Provide the [X, Y] coordinate of the cell's center where the given text is located.  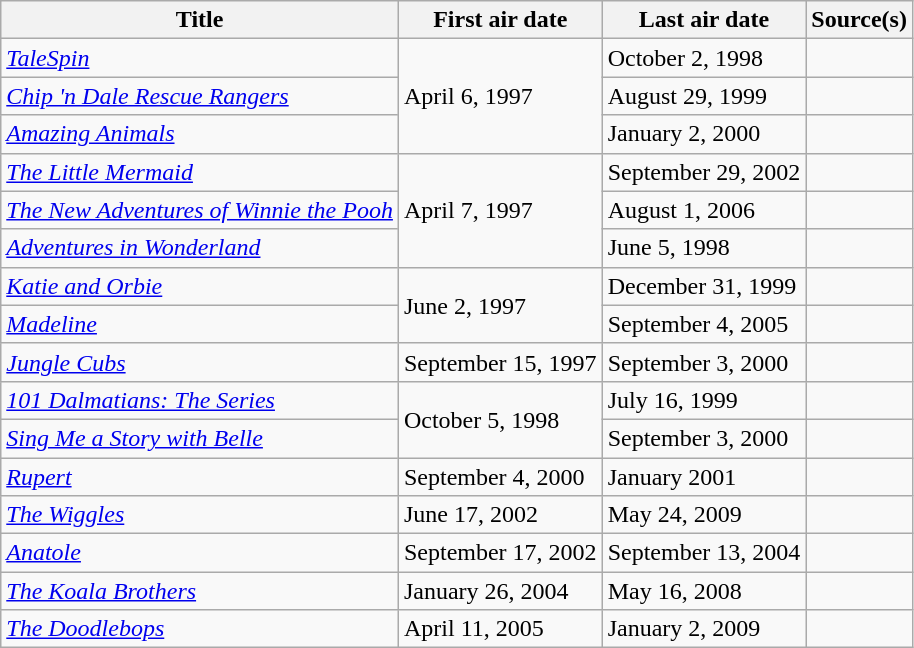
TaleSpin [200, 58]
September 4, 2000 [500, 477]
101 Dalmatians: The Series [200, 400]
May 24, 2009 [704, 515]
September 17, 2002 [500, 553]
August 1, 2006 [704, 210]
September 4, 2005 [704, 324]
June 2, 1997 [500, 305]
Rupert [200, 477]
The New Adventures of Winnie the Pooh [200, 210]
Madeline [200, 324]
Sing Me a Story with Belle [200, 438]
October 2, 1998 [704, 58]
Anatole [200, 553]
Last air date [704, 20]
January 2001 [704, 477]
April 6, 1997 [500, 96]
October 5, 1998 [500, 419]
First air date [500, 20]
Adventures in Wonderland [200, 248]
January 2, 2009 [704, 629]
Amazing Animals [200, 134]
December 31, 1999 [704, 286]
Chip 'n Dale Rescue Rangers [200, 96]
The Little Mermaid [200, 172]
The Koala Brothers [200, 591]
April 11, 2005 [500, 629]
May 16, 2008 [704, 591]
The Doodlebops [200, 629]
September 29, 2002 [704, 172]
Title [200, 20]
Source(s) [860, 20]
Katie and Orbie [200, 286]
January 2, 2000 [704, 134]
Jungle Cubs [200, 362]
June 17, 2002 [500, 515]
The Wiggles [200, 515]
September 13, 2004 [704, 553]
June 5, 1998 [704, 248]
July 16, 1999 [704, 400]
January 26, 2004 [500, 591]
September 15, 1997 [500, 362]
April 7, 1997 [500, 210]
August 29, 1999 [704, 96]
